Locate the cell with the specified text and output its (X, Y) center coordinate. 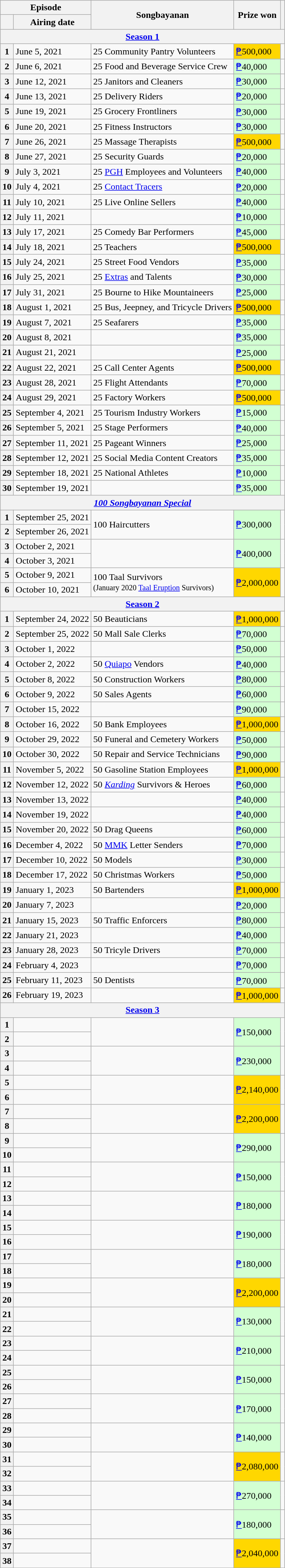
June 12, 2021 (53, 81)
July 17, 2021 (53, 232)
July 18, 2021 (53, 247)
October 1, 2022 (53, 649)
December 4, 2022 (53, 845)
25 Teachers (163, 247)
₱170,000 (257, 1409)
September 19, 2021 (53, 488)
25 National Athletes (163, 473)
50 Bartenders (163, 890)
₱45,000 (257, 232)
25 Fitness Instructors (163, 127)
June 27, 2021 (53, 157)
50 Repair and Service Technicians (163, 754)
October 2, 2021 (53, 546)
Prize won (257, 15)
November 13, 2022 (53, 800)
25 Contact Tracers (163, 187)
Episode (46, 8)
50 Sales Agents (163, 694)
October 10, 2021 (53, 590)
25 Pageant Winners (163, 443)
August 1, 2021 (53, 308)
October 29, 2022 (53, 739)
25 Security Guards (163, 157)
25 Community Pantry Volunteers (163, 51)
September 5, 2021 (53, 428)
25 Janitors and Cleaners (163, 81)
June 20, 2021 (53, 127)
August 28, 2021 (53, 382)
25 PGH Employees and Volunteers (163, 172)
50 Karding Survivors & Heroes (163, 785)
December 10, 2022 (53, 860)
25 Tourism Industry Workers (163, 413)
25 Street Food Vendors (163, 262)
December 17, 2022 (53, 875)
July 31, 2021 (53, 292)
June 19, 2021 (53, 112)
25 Social Media Content Creators (163, 458)
October 16, 2022 (53, 724)
June 6, 2021 (53, 66)
October 30, 2022 (53, 754)
February 11, 2023 (53, 980)
July 3, 2021 (53, 172)
25 Flight Attendants (163, 382)
36 (7, 1531)
September 12, 2021 (53, 458)
25 Massage Therapists (163, 142)
November 12, 2022 (53, 785)
37 (7, 1546)
August 22, 2021 (53, 368)
100 Songbayanan Special (142, 503)
25 Stage Performers (163, 428)
25 Comedy Bar Performers (163, 232)
₱230,000 (257, 1061)
October 2, 2022 (53, 664)
50 Christmas Workers (163, 875)
₱2,140,000 (257, 1090)
25 Food and Beverage Service Crew (163, 66)
Season 1 (142, 37)
September 26, 2021 (53, 532)
October 8, 2022 (53, 679)
₱2,080,000 (257, 1466)
January 15, 2023 (53, 920)
₱2,040,000 (257, 1553)
February 4, 2023 (53, 965)
June 13, 2021 (53, 97)
October 3, 2021 (53, 561)
₱140,000 (257, 1437)
September 25, 2022 (53, 634)
25 Live Online Sellers (163, 202)
July 25, 2021 (53, 277)
₱190,000 (257, 1235)
July 4, 2021 (53, 187)
50 Construction Workers (163, 679)
₱300,000 (257, 524)
100 Haircutters (163, 524)
₱290,000 (257, 1148)
50 MMK Letter Senders (163, 845)
January 7, 2023 (53, 905)
Airing date (53, 22)
July 10, 2021 (53, 202)
34 (7, 1503)
31 (7, 1459)
Songbayanan (163, 15)
50 Models (163, 860)
September 25, 2021 (53, 517)
25 Grocery Frontliners (163, 112)
November 20, 2022 (53, 830)
September 11, 2021 (53, 443)
33 (7, 1488)
50 Tricyle Drivers (163, 950)
50 Gasoline Station Employees (163, 770)
June 26, 2021 (53, 142)
50 Traffic Enforcers (163, 920)
₱270,000 (257, 1495)
September 24, 2022 (53, 619)
38 (7, 1560)
₱400,000 (257, 553)
25 Seafarers (163, 322)
July 24, 2021 (53, 262)
January 28, 2023 (53, 950)
Season 3 (142, 1010)
50 Dentists (163, 980)
October 9, 2021 (53, 575)
₱2,000,000 (257, 582)
50 Beauticians (163, 619)
100 Taal Survivors(January 2020 Taal Eruption Survivors) (163, 582)
October 9, 2022 (53, 694)
Season 2 (142, 604)
November 19, 2022 (53, 815)
₱210,000 (257, 1350)
25 Bus, Jeepney, and Tricycle Drivers (163, 308)
35 (7, 1517)
25 Bourne to Hike Mountaineers (163, 292)
₱130,000 (257, 1321)
September 4, 2021 (53, 413)
August 7, 2021 (53, 322)
50 Funeral and Cemetery Workers (163, 739)
June 5, 2021 (53, 51)
25 Extras and Talents (163, 277)
August 29, 2021 (53, 398)
January 21, 2023 (53, 935)
50 Quiapo Vendors (163, 664)
50 Bank Employees (163, 724)
January 1, 2023 (53, 890)
25 Factory Workers (163, 398)
February 19, 2023 (53, 995)
July 11, 2021 (53, 217)
50 Drag Queens (163, 830)
September 18, 2021 (53, 473)
50 Mall Sale Clerks (163, 634)
October 15, 2022 (53, 709)
25 Call Center Agents (163, 368)
25 Delivery Riders (163, 97)
August 8, 2021 (53, 338)
32 (7, 1474)
November 5, 2022 (53, 770)
₱15,000 (257, 413)
August 21, 2021 (53, 352)
